Identify which cell holds the provided text, then report its (x, y) central coordinate. 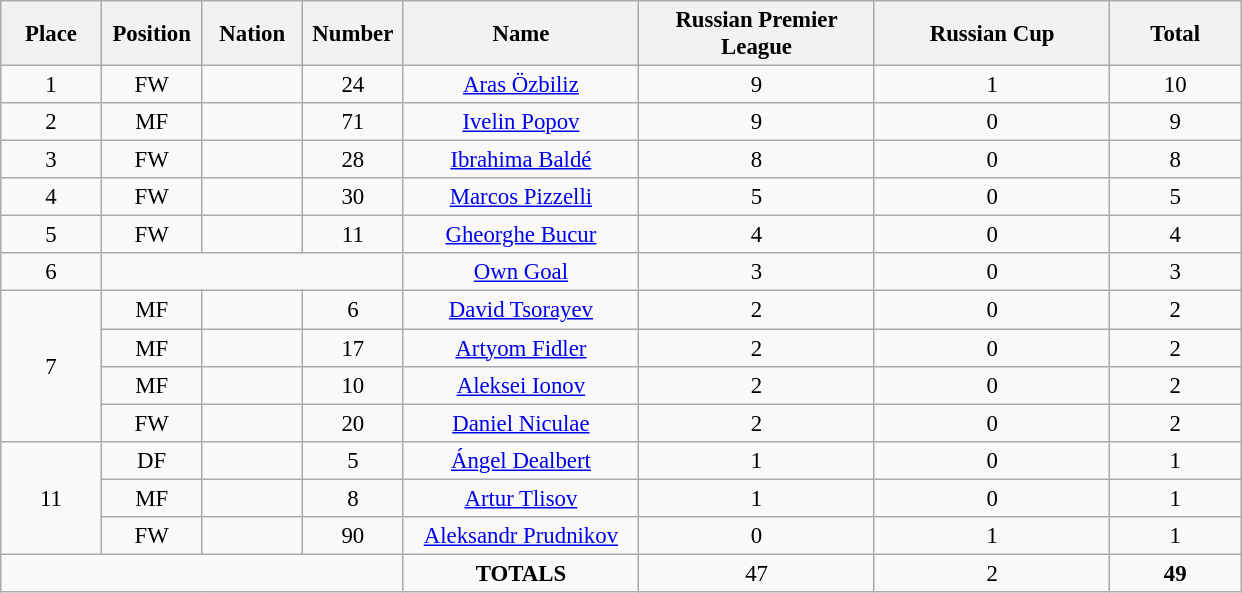
24 (354, 85)
TOTALS (521, 573)
49 (1176, 573)
Name (521, 34)
Own Goal (521, 273)
28 (354, 160)
30 (354, 197)
Nation (252, 34)
71 (354, 122)
7 (52, 366)
Artyom Fidler (521, 348)
Number (354, 34)
Ibrahima Baldé (521, 160)
Aras Özbiliz (521, 85)
Aleksandr Prudnikov (521, 536)
Russian Cup (992, 34)
DF (152, 460)
Ángel Dealbert (521, 460)
17 (354, 348)
Ivelin Popov (521, 122)
90 (354, 536)
Total (1176, 34)
47 (757, 573)
Russian Premier League (757, 34)
Gheorghe Bucur (521, 235)
20 (354, 423)
Marcos Pizzelli (521, 197)
Artur Tlisov (521, 498)
Aleksei Ionov (521, 385)
Position (152, 34)
Daniel Niculae (521, 423)
Place (52, 34)
David Tsorayev (521, 310)
